Pinpoint the cell where the given text exists, returning its [X, Y] midpoint coordinate. 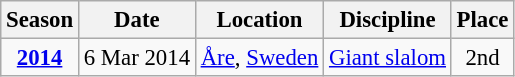
Location [259, 20]
Place [482, 20]
Season [40, 20]
Åre, Sweden [259, 58]
6 Mar 2014 [136, 58]
2014 [40, 58]
Giant slalom [388, 58]
Date [136, 20]
Discipline [388, 20]
2nd [482, 58]
